Return (X, Y) of the center of cell containing provided text 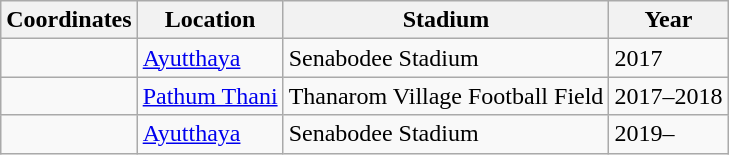
Coordinates (69, 20)
2017–2018 (668, 96)
Stadium (446, 20)
2017 (668, 58)
Location (210, 20)
Pathum Thani (210, 96)
Year (668, 20)
2019– (668, 134)
Thanarom Village Football Field (446, 96)
